Capture the cell that displays the provided text and extract its (x, y) central coordinate. 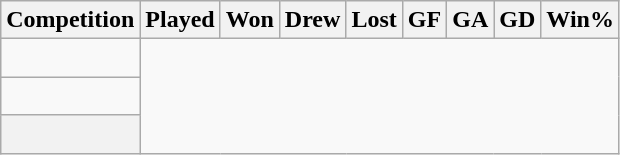
Played (180, 20)
GD (518, 20)
Competition (70, 20)
Won (250, 20)
Lost (374, 20)
GA (470, 20)
Drew (312, 20)
GF (424, 20)
Win% (580, 20)
